Identify which cell holds the provided text, then report its [x, y] central coordinate. 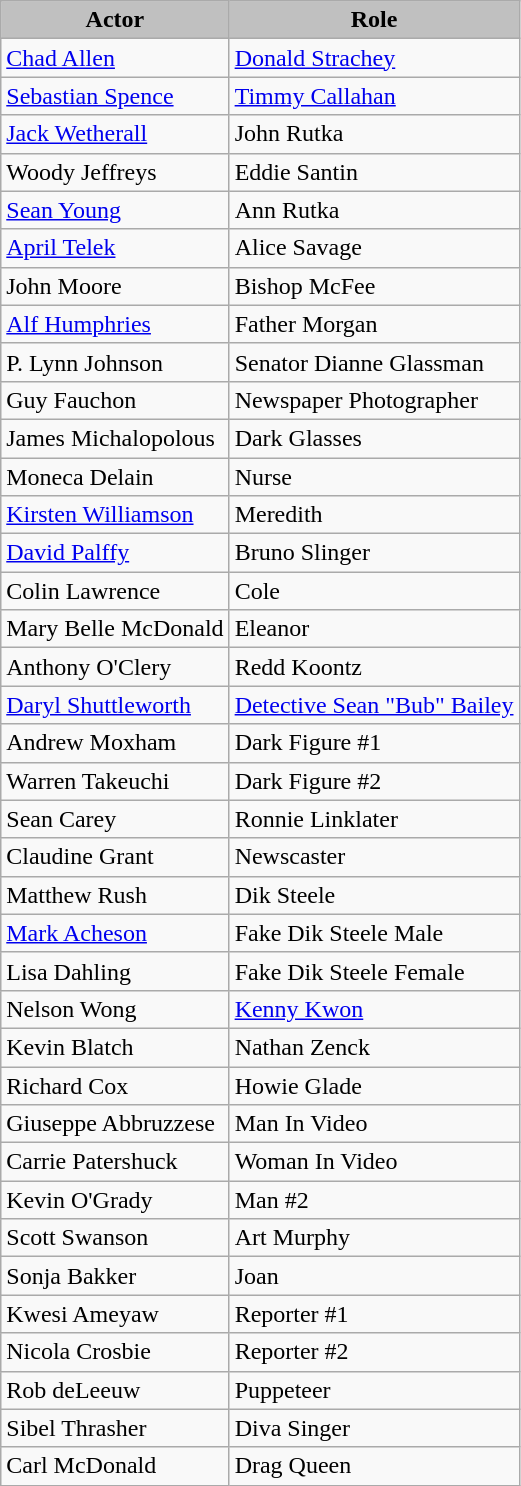
Father Morgan [374, 324]
Diva Singer [374, 1428]
Dark Glasses [374, 438]
Role [374, 20]
Sonja Bakker [115, 1276]
Senator Dianne Glassman [374, 362]
Detective Sean "Bub" Bailey [374, 705]
Eleanor [374, 629]
Woody Jeffreys [115, 172]
P. Lynn Johnson [115, 362]
Newscaster [374, 857]
Drag Queen [374, 1466]
April Telek [115, 248]
Scott Swanson [115, 1238]
Carl McDonald [115, 1466]
Puppeteer [374, 1390]
Woman In Video [374, 1162]
Bishop McFee [374, 286]
Kenny Kwon [374, 1009]
Timmy Callahan [374, 96]
Mary Belle McDonald [115, 629]
Colin Lawrence [115, 591]
Sebastian Spence [115, 96]
Sean Young [115, 210]
Ronnie Linklater [374, 819]
Moneca Delain [115, 477]
Kevin O'Grady [115, 1200]
Kevin Blatch [115, 1047]
Alf Humphries [115, 324]
Anthony O'Clery [115, 667]
Andrew Moxham [115, 743]
Chad Allen [115, 58]
Matthew Rush [115, 895]
Newspaper Photographer [374, 400]
Howie Glade [374, 1085]
Mark Acheson [115, 933]
Kwesi Ameyaw [115, 1314]
Sibel Thrasher [115, 1428]
Man In Video [374, 1124]
Richard Cox [115, 1085]
Dark Figure #2 [374, 781]
Fake Dik Steele Female [374, 971]
Giuseppe Abbruzzese [115, 1124]
Cole [374, 591]
Joan [374, 1276]
Nurse [374, 477]
Daryl Shuttleworth [115, 705]
Alice Savage [374, 248]
John Rutka [374, 134]
Nicola Crosbie [115, 1352]
Warren Takeuchi [115, 781]
Art Murphy [374, 1238]
Ann Rutka [374, 210]
Guy Fauchon [115, 400]
Nathan Zenck [374, 1047]
Bruno Slinger [374, 553]
Reporter #2 [374, 1352]
Redd Koontz [374, 667]
Reporter #1 [374, 1314]
Dik Steele [374, 895]
Kirsten Williamson [115, 515]
Jack Wetherall [115, 134]
Dark Figure #1 [374, 743]
Lisa Dahling [115, 971]
Claudine Grant [115, 857]
John Moore [115, 286]
Man #2 [374, 1200]
Eddie Santin [374, 172]
Donald Strachey [374, 58]
Actor [115, 20]
Sean Carey [115, 819]
David Palffy [115, 553]
James Michalopolous [115, 438]
Rob deLeeuw [115, 1390]
Meredith [374, 515]
Nelson Wong [115, 1009]
Carrie Patershuck [115, 1162]
Fake Dik Steele Male [374, 933]
